Determine the (x, y) coordinate at the center of the cell enclosing the given text.  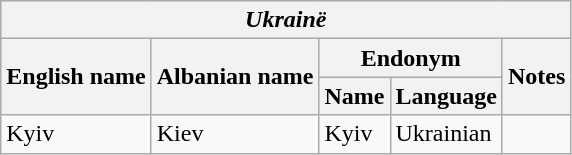
Ukrainian (446, 134)
Ukrainë (286, 20)
Language (446, 96)
Kiev (235, 134)
Albanian name (235, 77)
Notes (536, 77)
Name (354, 96)
English name (76, 77)
Endonym (410, 58)
